Detect which cell encompasses the target text, then output its [X, Y] center coordinate. 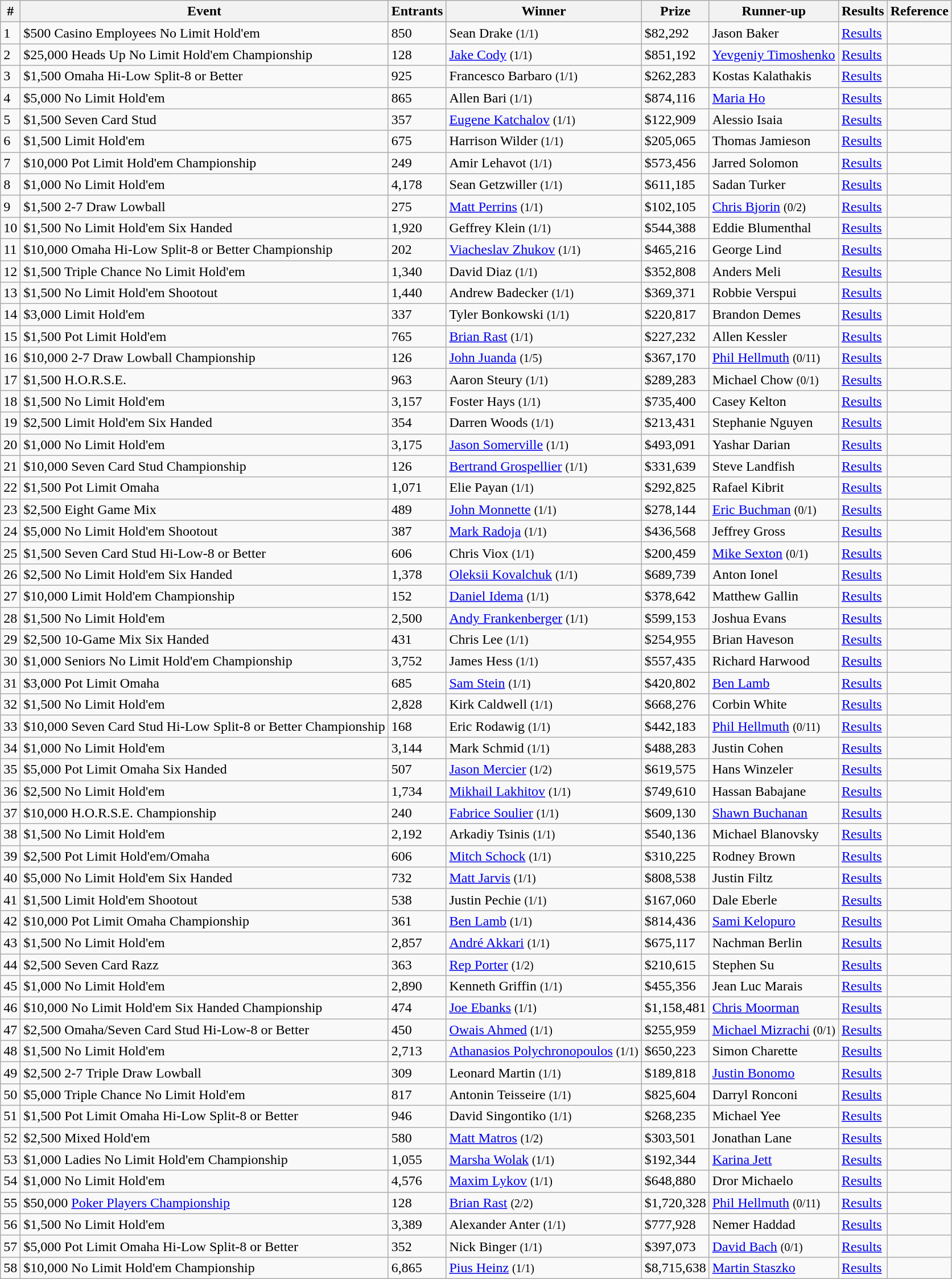
$10,000 Pot Limit Hold'em Championship [204, 163]
$289,283 [675, 380]
2,500 [417, 618]
Brian Rast (2/2) [544, 1203]
Mikhail Lakhitov (1/1) [544, 791]
$213,431 [675, 423]
$500 Casino Employees No Limit Hold'em [204, 33]
$436,568 [675, 531]
45 [10, 986]
31 [10, 683]
3,752 [417, 661]
35 [10, 770]
$668,276 [675, 705]
David Singontiko (1/1) [544, 1116]
Kostas Kalathakis [774, 76]
354 [417, 423]
Jeffrey Gross [774, 531]
13 [10, 293]
34 [10, 748]
André Akkari (1/1) [544, 943]
Mark Radoja (1/1) [544, 531]
$10,000 Seven Card Stud Championship [204, 466]
$167,060 [675, 899]
Dror Michaelo [774, 1181]
240 [417, 813]
Maria Ho [774, 98]
387 [417, 531]
$1,500 Limit Hold'em [204, 141]
Michael Mizrachi (0/1) [774, 1030]
Michael Chow (0/1) [774, 380]
22 [10, 488]
Matthew Gallin [774, 596]
Dale Eberle [774, 899]
Geffrey Klein (1/1) [544, 228]
Leonard Martin (1/1) [544, 1073]
Yashar Darian [774, 445]
38 [10, 834]
Jonathan Lane [774, 1138]
$1,000 Seniors No Limit Hold'em Championship [204, 661]
Brandon Demes [774, 315]
Joshua Evans [774, 618]
$599,153 [675, 618]
$1,500 No Limit Hold'em Shootout [204, 293]
6,865 [417, 1268]
17 [10, 380]
202 [417, 249]
6 [10, 141]
Allen Bari (1/1) [544, 98]
Allen Kessler [774, 336]
Justin Pechie (1/1) [544, 899]
Sean Getzwiller (1/1) [544, 184]
Justin Cohen [774, 748]
$1,500 Seven Card Stud Hi-Low-8 or Better [204, 553]
Anton Ionel [774, 574]
$648,880 [675, 1181]
8 [10, 184]
$749,610 [675, 791]
Shawn Buchanan [774, 813]
$397,073 [675, 1246]
275 [417, 206]
$675,117 [675, 943]
$25,000 Heads Up No Limit Hold'em Championship [204, 55]
$122,909 [675, 120]
Sean Drake (1/1) [544, 33]
$50,000 Poker Players Championship [204, 1203]
732 [417, 878]
30 [10, 661]
Jarred Solomon [774, 163]
44 [10, 965]
Sadan Turker [774, 184]
29 [10, 640]
Justin Filtz [774, 878]
$777,928 [675, 1224]
$735,400 [675, 401]
Fabrice Soulier (1/1) [544, 813]
$2,500 Limit Hold'em Six Handed [204, 423]
309 [417, 1073]
$619,575 [675, 770]
28 [10, 618]
Karina Jett [774, 1159]
Darren Woods (1/1) [544, 423]
352 [417, 1246]
$10,000 No Limit Hold'em Six Handed Championship [204, 1008]
Joe Ebanks (1/1) [544, 1008]
Francesco Barbaro (1/1) [544, 76]
3 [10, 76]
946 [417, 1116]
4 [10, 98]
$1,500 Triple Chance No Limit Hold'em [204, 272]
48 [10, 1051]
$557,435 [675, 661]
Antonin Teisseire (1/1) [544, 1095]
817 [417, 1095]
963 [417, 380]
46 [10, 1008]
18 [10, 401]
$303,501 [675, 1138]
685 [417, 683]
11 [10, 249]
Yevgeniy Timoshenko [774, 55]
$544,388 [675, 228]
$2,500 Seven Card Razz [204, 965]
$825,604 [675, 1095]
$689,739 [675, 574]
Eric Buchman (0/1) [774, 509]
Martin Staszko [774, 1268]
James Hess (1/1) [544, 661]
$369,371 [675, 293]
Athanasios Polychronopoulos (1/1) [544, 1051]
Matt Jarvis (1/1) [544, 878]
4,178 [417, 184]
2,713 [417, 1051]
$8,715,638 [675, 1268]
Ben Lamb (1/1) [544, 921]
33 [10, 726]
489 [417, 509]
Daniel Idema (1/1) [544, 596]
# [10, 11]
42 [10, 921]
10 [10, 228]
19 [10, 423]
Jason Somerville (1/1) [544, 445]
Chris Viox (1/1) [544, 553]
$488,283 [675, 748]
$573,456 [675, 163]
Event [204, 11]
1,734 [417, 791]
54 [10, 1181]
$10,000 No Limit Hold'em Championship [204, 1268]
$5,000 Pot Limit Omaha Hi-Low Split-8 or Better [204, 1246]
John Monnette (1/1) [544, 509]
32 [10, 705]
$2,500 Omaha/Seven Card Stud Hi-Low-8 or Better [204, 1030]
450 [417, 1030]
$10,000 Seven Card Stud Hi-Low Split-8 or Better Championship [204, 726]
1,378 [417, 574]
925 [417, 76]
Anders Meli [774, 272]
41 [10, 899]
$255,959 [675, 1030]
865 [417, 98]
Kirk Caldwell (1/1) [544, 705]
$1,500 Seven Card Stud [204, 120]
7 [10, 163]
$420,802 [675, 683]
$254,955 [675, 640]
Sami Kelopuro [774, 921]
Simon Charette [774, 1051]
$1,500 Pot Limit Hold'em [204, 336]
1,440 [417, 293]
36 [10, 791]
$2,500 Pot Limit Hold'em/Omaha [204, 856]
$1,500 Omaha Hi-Low Split-8 or Better [204, 76]
$650,223 [675, 1051]
15 [10, 336]
21 [10, 466]
$1,500 2-7 Draw Lowball [204, 206]
Stephanie Nguyen [774, 423]
431 [417, 640]
26 [10, 574]
$278,144 [675, 509]
John Juanda (1/5) [544, 358]
337 [417, 315]
Richard Harwood [774, 661]
Rodney Brown [774, 856]
Mitch Schock (1/1) [544, 856]
$2,500 2-7 Triple Draw Lowball [204, 1073]
$1,500 Pot Limit Omaha [204, 488]
Kenneth Griffin (1/1) [544, 986]
$227,232 [675, 336]
580 [417, 1138]
58 [10, 1268]
$189,818 [675, 1073]
$540,136 [675, 834]
$192,344 [675, 1159]
363 [417, 965]
3,157 [417, 401]
3,175 [417, 445]
Ben Lamb [774, 683]
Hassan Babajane [774, 791]
Andy Frankenberger (1/1) [544, 618]
$210,615 [675, 965]
57 [10, 1246]
$331,639 [675, 466]
Brian Rast (1/1) [544, 336]
$10,000 Omaha Hi-Low Split-8 or Better Championship [204, 249]
Chris Lee (1/1) [544, 640]
12 [10, 272]
249 [417, 163]
Marsha Wolak (1/1) [544, 1159]
168 [417, 726]
Eugene Katchalov (1/1) [544, 120]
$1,500 Limit Hold'em Shootout [204, 899]
Hans Winzeler [774, 770]
Justin Bonomo [774, 1073]
1,340 [417, 272]
40 [10, 878]
Michael Blanovsky [774, 834]
$465,216 [675, 249]
Casey Kelton [774, 401]
Foster Hays (1/1) [544, 401]
357 [417, 120]
$1,500 H.O.R.S.E. [204, 380]
Amir Lehavot (1/1) [544, 163]
24 [10, 531]
55 [10, 1203]
14 [10, 315]
507 [417, 770]
Steve Landfish [774, 466]
David Diaz (1/1) [544, 272]
Maxim Lykov (1/1) [544, 1181]
Thomas Jamieson [774, 141]
Mark Schmid (1/1) [544, 748]
9 [10, 206]
$2,500 No Limit Hold'em Six Handed [204, 574]
$10,000 H.O.R.S.E. Championship [204, 813]
2,828 [417, 705]
Matt Perrins (1/1) [544, 206]
Corbin White [774, 705]
$611,185 [675, 184]
Brian Haveson [774, 640]
Runner-up [774, 11]
Mike Sexton (0/1) [774, 553]
4,576 [417, 1181]
$3,000 Pot Limit Omaha [204, 683]
Sam Stein (1/1) [544, 683]
675 [417, 141]
$2,500 Eight Game Mix [204, 509]
$352,808 [675, 272]
Bertrand Grospellier (1/1) [544, 466]
Jean Luc Marais [774, 986]
Aaron Steury (1/1) [544, 380]
$5,000 Pot Limit Omaha Six Handed [204, 770]
$268,235 [675, 1116]
50 [10, 1095]
$493,091 [675, 445]
23 [10, 509]
1,920 [417, 228]
37 [10, 813]
47 [10, 1030]
$378,642 [675, 596]
Entrants [417, 11]
$851,192 [675, 55]
$609,130 [675, 813]
$5,000 Triple Chance No Limit Hold'em [204, 1095]
$367,170 [675, 358]
$1,158,481 [675, 1008]
51 [10, 1116]
$262,283 [675, 76]
$200,459 [675, 553]
850 [417, 33]
2,192 [417, 834]
52 [10, 1138]
$814,436 [675, 921]
Harrison Wilder (1/1) [544, 141]
$102,105 [675, 206]
765 [417, 336]
$874,116 [675, 98]
$10,000 2-7 Draw Lowball Championship [204, 358]
Michael Yee [774, 1116]
$2,500 No Limit Hold'em [204, 791]
Jake Cody (1/1) [544, 55]
$205,065 [675, 141]
Chris Bjorin (0/2) [774, 206]
Chris Moorman [774, 1008]
25 [10, 553]
David Bach (0/1) [774, 1246]
Winner [544, 11]
538 [417, 899]
Jason Baker [774, 33]
Alessio Isaia [774, 120]
2 [10, 55]
474 [417, 1008]
$82,292 [675, 33]
Arkadiy Tsinis (1/1) [544, 834]
53 [10, 1159]
$292,825 [675, 488]
$808,538 [675, 878]
$1,500 Pot Limit Omaha Hi-Low Split-8 or Better [204, 1116]
Oleksii Kovalchuk (1/1) [544, 574]
Eddie Blumenthal [774, 228]
39 [10, 856]
Rep Porter (1/2) [544, 965]
1,071 [417, 488]
Matt Matros (1/2) [544, 1138]
Nachman Berlin [774, 943]
Stephen Su [774, 965]
Jason Mercier (1/2) [544, 770]
$220,817 [675, 315]
$3,000 Limit Hold'em [204, 315]
$5,000 No Limit Hold'em Six Handed [204, 878]
$10,000 Limit Hold'em Championship [204, 596]
Andrew Badecker (1/1) [544, 293]
361 [417, 921]
$5,000 No Limit Hold'em Shootout [204, 531]
Nemer Haddad [774, 1224]
1 [10, 33]
5 [10, 120]
$455,356 [675, 986]
Nick Binger (1/1) [544, 1246]
3,144 [417, 748]
2,857 [417, 943]
Elie Payan (1/1) [544, 488]
$1,720,328 [675, 1203]
3,389 [417, 1224]
$2,500 Mixed Hold'em [204, 1138]
Viacheslav Zhukov (1/1) [544, 249]
Rafael Kibrit [774, 488]
Prize [675, 11]
152 [417, 596]
Tyler Bonkowski (1/1) [544, 315]
$310,225 [675, 856]
George Lind [774, 249]
43 [10, 943]
$2,500 10-Game Mix Six Handed [204, 640]
Robbie Verspui [774, 293]
Owais Ahmed (1/1) [544, 1030]
27 [10, 596]
16 [10, 358]
20 [10, 445]
Eric Rodawig (1/1) [544, 726]
2,890 [417, 986]
Reference [920, 11]
49 [10, 1073]
$1,000 Ladies No Limit Hold'em Championship [204, 1159]
$10,000 Pot Limit Omaha Championship [204, 921]
Alexander Anter (1/1) [544, 1224]
1,055 [417, 1159]
56 [10, 1224]
Darryl Ronconi [774, 1095]
$442,183 [675, 726]
Pius Heinz (1/1) [544, 1268]
$1,500 No Limit Hold'em Six Handed [204, 228]
$5,000 No Limit Hold'em [204, 98]
